Return the (x, y) coordinate for the center point of the cell that contains the specified text.  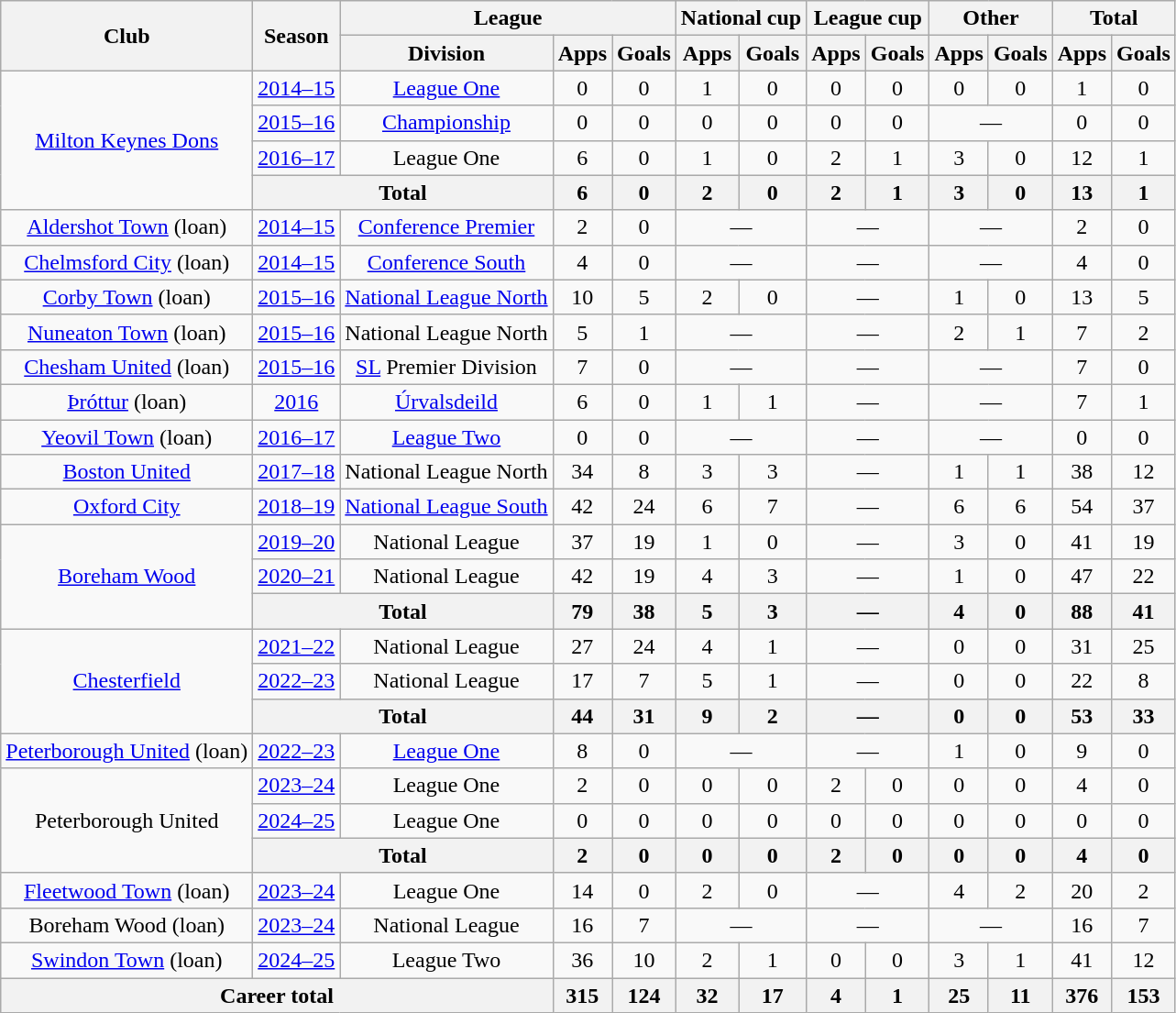
36 (582, 960)
53 (1082, 716)
Season (297, 36)
44 (582, 716)
Úrvalsdeild (446, 402)
27 (582, 646)
2017–18 (297, 472)
League cup (868, 18)
Chelmsford City (loan) (126, 262)
Swindon Town (loan) (126, 960)
32 (707, 995)
Peterborough United (loan) (126, 751)
2021–22 (297, 646)
Boston United (126, 472)
79 (582, 611)
124 (644, 995)
88 (1082, 611)
Conference South (446, 262)
315 (582, 995)
Oxford City (126, 507)
Fleetwood Town (loan) (126, 890)
Other (991, 18)
54 (1082, 507)
Þróttur (loan) (126, 402)
47 (1082, 577)
Club (126, 36)
376 (1082, 995)
National cup (741, 18)
Nuneaton Town (loan) (126, 332)
153 (1144, 995)
Yeovil Town (loan) (126, 437)
Conference Premier (446, 227)
Career total (277, 995)
Corby Town (loan) (126, 297)
11 (1020, 995)
Chesterfield (126, 681)
Peterborough United (126, 820)
2016 (297, 402)
Division (446, 53)
20 (1082, 890)
34 (582, 472)
2020–21 (297, 577)
Championship (446, 123)
National League South (446, 507)
2019–20 (297, 542)
Boreham Wood (126, 577)
14 (582, 890)
33 (1144, 716)
SL Premier Division (446, 367)
Aldershot Town (loan) (126, 227)
Milton Keynes Dons (126, 140)
2018–19 (297, 507)
League (508, 18)
Boreham Wood (loan) (126, 925)
Chesham United (loan) (126, 367)
